Provide the [X, Y] coordinate of the cell's center where the given text is located.  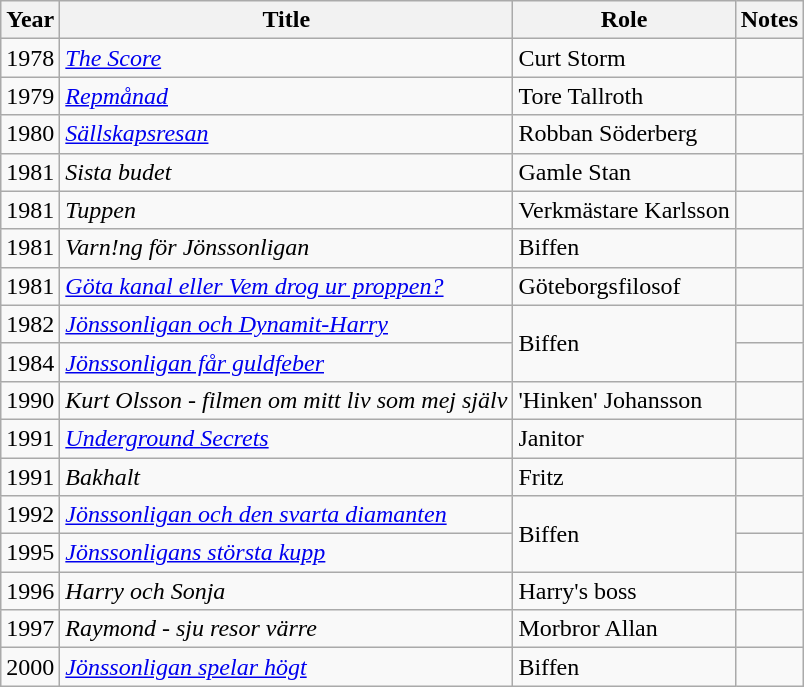
Fritz [624, 477]
Year [30, 20]
Kurt Olsson - filmen om mitt liv som mej själv [286, 400]
Göta kanal eller Vem drog ur proppen? [286, 286]
Role [624, 20]
Varn!ng för Jönssonligan [286, 248]
'Hinken' Johansson [624, 400]
Notes [769, 20]
Sällskapsresan [286, 134]
Repmånad [286, 96]
Harry och Sonja [286, 591]
1984 [30, 362]
1997 [30, 629]
Bakhalt [286, 477]
Janitor [624, 438]
Curt Storm [624, 58]
Jönssonligan och den svarta diamanten [286, 515]
1990 [30, 400]
Robban Söderberg [624, 134]
Underground Secrets [286, 438]
1980 [30, 134]
1979 [30, 96]
Göteborgsfilosof [624, 286]
Title [286, 20]
2000 [30, 667]
Jönssonligans största kupp [286, 553]
1992 [30, 515]
Verkmästare Karlsson [624, 210]
Tore Tallroth [624, 96]
1982 [30, 324]
Sista budet [286, 172]
The Score [286, 58]
Gamle Stan [624, 172]
1978 [30, 58]
Jönssonligan spelar högt [286, 667]
Jönssonligan och Dynamit-Harry [286, 324]
1996 [30, 591]
Tuppen [286, 210]
Raymond - sju resor värre [286, 629]
1995 [30, 553]
Morbror Allan [624, 629]
Jönssonligan får guldfeber [286, 362]
Harry's boss [624, 591]
